Determine the (X, Y) coordinate at the center of the cell enclosing the given text.  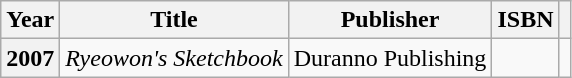
Year (30, 20)
ISBN (526, 20)
Title (174, 20)
Publisher (390, 20)
Ryeowon's Sketchbook (174, 58)
Duranno Publishing (390, 58)
2007 (30, 58)
